Identify which cell holds the provided text, then report its (x, y) central coordinate. 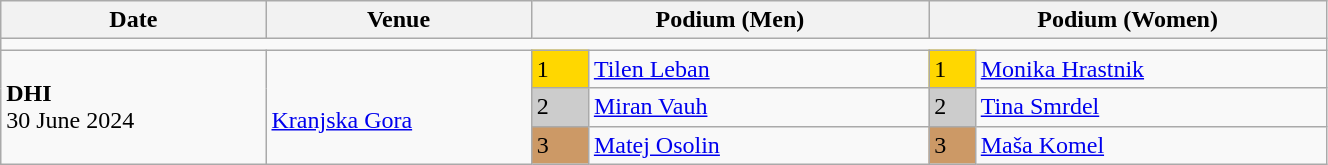
Kranjska Gora (398, 107)
Date (134, 20)
Tina Smrdel (1150, 107)
DHI 30 June 2024 (134, 107)
Matej Osolin (758, 145)
Tilen Leban (758, 69)
Venue (398, 20)
Monika Hrastnik (1150, 69)
Miran Vauh (758, 107)
Podium (Women) (1128, 20)
Maša Komel (1150, 145)
Podium (Men) (730, 20)
